Capture the cell that displays the provided text and extract its (x, y) central coordinate. 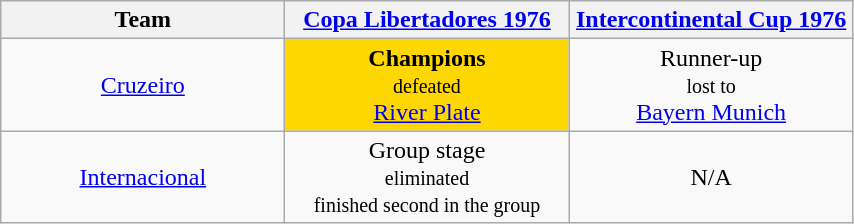
Team (143, 20)
Runner-uplost to Bayern Munich (711, 85)
Copa Libertadores 1976 (427, 20)
Group stageeliminatedfinished second in the group (427, 177)
Intercontinental Cup 1976 (711, 20)
N/A (711, 177)
Internacional (143, 177)
Cruzeiro (143, 85)
Championsdefeated River Plate (427, 85)
